Determine the (x, y) coordinate at the center of the cell enclosing the given text.  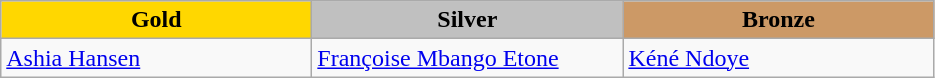
Ashia Hansen (156, 58)
Bronze (778, 20)
Gold (156, 20)
Françoise Mbango Etone (468, 58)
Silver (468, 20)
Kéné Ndoye (778, 58)
